Detect which cell encompasses the target text, then output its (X, Y) center coordinate. 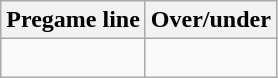
Over/under (210, 20)
Pregame line (74, 20)
